Output the [X, Y] coordinate of the center of the cell containing the given text.  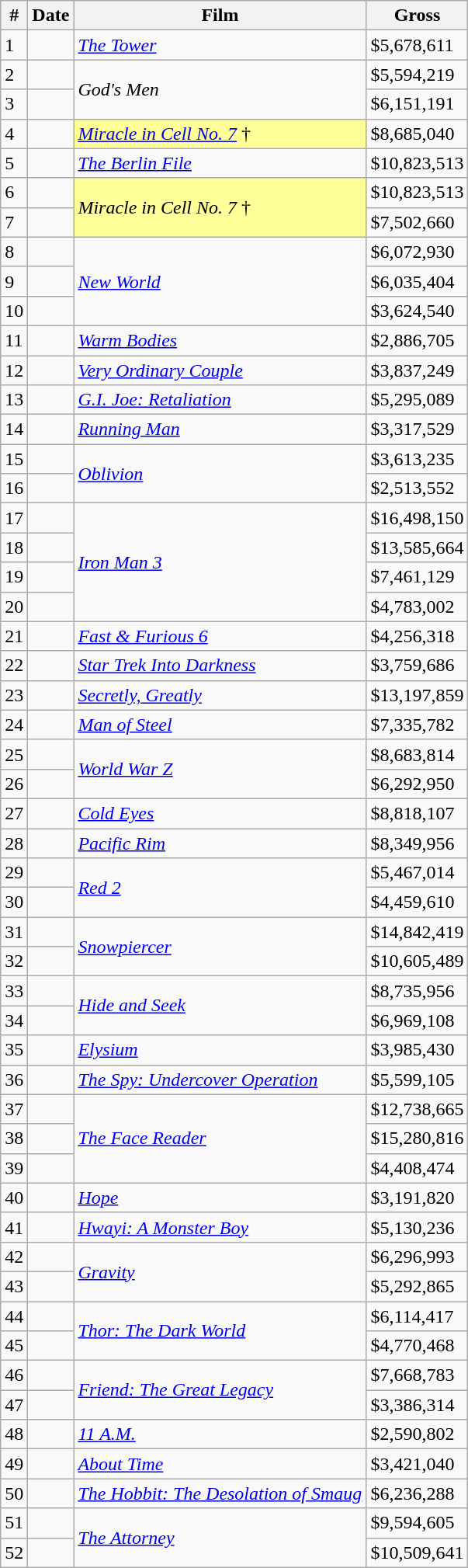
$6,072,930 [418, 252]
18 [14, 548]
$5,678,611 [418, 45]
The Attorney [220, 1538]
6 [14, 193]
$6,296,993 [418, 1257]
$8,685,040 [418, 134]
30 [14, 902]
$3,759,686 [418, 666]
28 [14, 843]
Hide and Seek [220, 1006]
8 [14, 252]
24 [14, 725]
$2,590,802 [418, 1434]
25 [14, 754]
Elysium [220, 1050]
42 [14, 1257]
Hope [220, 1198]
Pacific Rim [220, 843]
$6,151,191 [418, 104]
$3,985,430 [418, 1050]
Running Man [220, 429]
7 [14, 222]
$5,599,105 [418, 1080]
$5,292,865 [418, 1286]
Man of Steel [220, 725]
$4,770,468 [418, 1346]
$3,386,314 [418, 1405]
$5,130,236 [418, 1227]
$6,969,108 [418, 1020]
10 [14, 311]
World War Z [220, 769]
37 [14, 1109]
Thor: The Dark World [220, 1331]
$15,280,816 [418, 1139]
50 [14, 1493]
$9,594,605 [418, 1523]
$10,605,489 [418, 961]
God's Men [220, 89]
The Hobbit: The Desolation of Smaug [220, 1493]
35 [14, 1050]
$8,818,107 [418, 813]
49 [14, 1464]
$7,335,782 [418, 725]
26 [14, 784]
17 [14, 518]
16 [14, 488]
32 [14, 961]
$6,292,950 [418, 784]
Fast & Furious 6 [220, 636]
51 [14, 1523]
Hwayi: A Monster Boy [220, 1227]
48 [14, 1434]
$8,349,956 [418, 843]
$12,738,665 [418, 1109]
47 [14, 1405]
12 [14, 370]
The Berlin File [220, 163]
Cold Eyes [220, 813]
$16,498,150 [418, 518]
$5,467,014 [418, 873]
$3,421,040 [418, 1464]
$3,191,820 [418, 1198]
19 [14, 577]
44 [14, 1316]
The Tower [220, 45]
Gravity [220, 1271]
$4,459,610 [418, 902]
$4,783,002 [418, 607]
Red 2 [220, 888]
46 [14, 1375]
31 [14, 932]
$5,295,089 [418, 400]
$5,594,219 [418, 75]
$3,624,540 [418, 311]
39 [14, 1168]
# [14, 16]
Gross [418, 16]
20 [14, 607]
$7,461,129 [418, 577]
40 [14, 1198]
$8,683,814 [418, 754]
New World [220, 281]
Date [51, 16]
$3,837,249 [418, 370]
43 [14, 1286]
G.I. Joe: Retaliation [220, 400]
$8,735,956 [418, 991]
$4,256,318 [418, 636]
13 [14, 400]
$3,613,235 [418, 459]
$3,317,529 [418, 429]
5 [14, 163]
22 [14, 666]
45 [14, 1346]
$10,509,641 [418, 1552]
$2,886,705 [418, 340]
34 [14, 1020]
The Face Reader [220, 1139]
11 A.M. [220, 1434]
Film [220, 16]
52 [14, 1552]
36 [14, 1080]
Friend: The Great Legacy [220, 1390]
4 [14, 134]
11 [14, 340]
29 [14, 873]
About Time [220, 1464]
2 [14, 75]
Snowpiercer [220, 947]
23 [14, 695]
Oblivion [220, 474]
Iron Man 3 [220, 562]
Warm Bodies [220, 340]
$2,513,552 [418, 488]
$6,114,417 [418, 1316]
3 [14, 104]
41 [14, 1227]
15 [14, 459]
$13,585,664 [418, 548]
21 [14, 636]
$4,408,474 [418, 1168]
Star Trek Into Darkness [220, 666]
$7,502,660 [418, 222]
Secretly, Greatly [220, 695]
14 [14, 429]
$7,668,783 [418, 1375]
1 [14, 45]
9 [14, 281]
$14,842,419 [418, 932]
$13,197,859 [418, 695]
Very Ordinary Couple [220, 370]
33 [14, 991]
The Spy: Undercover Operation [220, 1080]
38 [14, 1139]
$6,236,288 [418, 1493]
27 [14, 813]
$6,035,404 [418, 281]
